Provide the (x, y) coordinate of the cell's center where the given text is located.  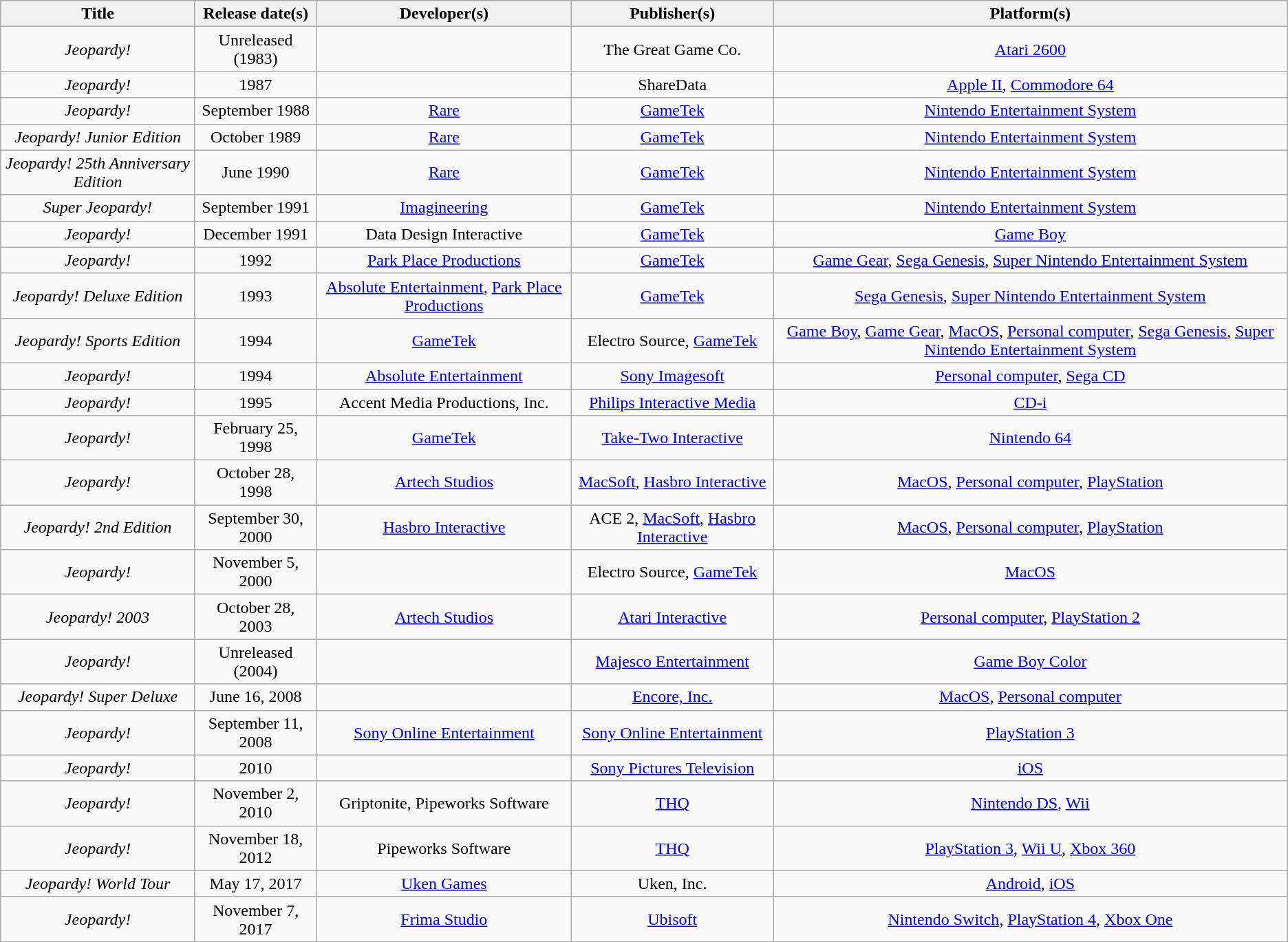
September 30, 2000 (255, 527)
May 17, 2017 (255, 884)
Jeopardy! 2nd Edition (98, 527)
Griptonite, Pipeworks Software (444, 804)
Sony Pictures Television (673, 768)
September 1988 (255, 111)
Encore, Inc. (673, 697)
October 1989 (255, 137)
iOS (1031, 768)
October 28, 1998 (255, 483)
Atari Interactive (673, 617)
Jeopardy! Sports Edition (98, 340)
Sega Genesis, Super Nintendo Entertainment System (1031, 296)
Jeopardy! Junior Edition (98, 137)
Jeopardy! 2003 (98, 617)
Jeopardy! World Tour (98, 884)
Platform(s) (1031, 14)
Accent Media Productions, Inc. (444, 403)
Frima Studio (444, 919)
Game Boy, Game Gear, MacOS, Personal computer, Sega Genesis, Super Nintendo Entertainment System (1031, 340)
Title (98, 14)
Android, iOS (1031, 884)
2010 (255, 768)
Game Boy (1031, 234)
November 2, 2010 (255, 804)
Personal computer, Sega CD (1031, 376)
Game Boy Color (1031, 662)
Philips Interactive Media (673, 403)
Release date(s) (255, 14)
Nintendo DS, Wii (1031, 804)
ShareData (673, 85)
Jeopardy! Deluxe Edition (98, 296)
June 16, 2008 (255, 697)
Pipeworks Software (444, 848)
Data Design Interactive (444, 234)
Imagineering (444, 208)
Absolute Entertainment, Park Place Productions (444, 296)
September 11, 2008 (255, 732)
Apple II, Commodore 64 (1031, 85)
MacOS (1031, 572)
November 18, 2012 (255, 848)
June 1990 (255, 172)
Personal computer, PlayStation 2 (1031, 617)
November 7, 2017 (255, 919)
1995 (255, 403)
1993 (255, 296)
MacOS, Personal computer (1031, 697)
December 1991 (255, 234)
Absolute Entertainment (444, 376)
Nintendo Switch, PlayStation 4, Xbox One (1031, 919)
Sony Imagesoft (673, 376)
Uken, Inc. (673, 884)
ACE 2, MacSoft, Hasbro Interactive (673, 527)
Super Jeopardy! (98, 208)
November 5, 2000 (255, 572)
PlayStation 3 (1031, 732)
Nintendo 64 (1031, 438)
Uken Games (444, 884)
Publisher(s) (673, 14)
Jeopardy! 25th Anniversary Edition (98, 172)
Hasbro Interactive (444, 527)
February 25, 1998 (255, 438)
Ubisoft (673, 919)
Developer(s) (444, 14)
Atari 2600 (1031, 50)
PlayStation 3, Wii U, Xbox 360 (1031, 848)
Jeopardy! Super Deluxe (98, 697)
Unreleased (2004) (255, 662)
Unreleased (1983) (255, 50)
October 28, 2003 (255, 617)
Take-Two Interactive (673, 438)
MacSoft, Hasbro Interactive (673, 483)
Majesco Entertainment (673, 662)
1987 (255, 85)
September 1991 (255, 208)
1992 (255, 260)
The Great Game Co. (673, 50)
CD-i (1031, 403)
Park Place Productions (444, 260)
Game Gear, Sega Genesis, Super Nintendo Entertainment System (1031, 260)
